Determine the (X, Y) coordinate at the center of the cell enclosing the given text.  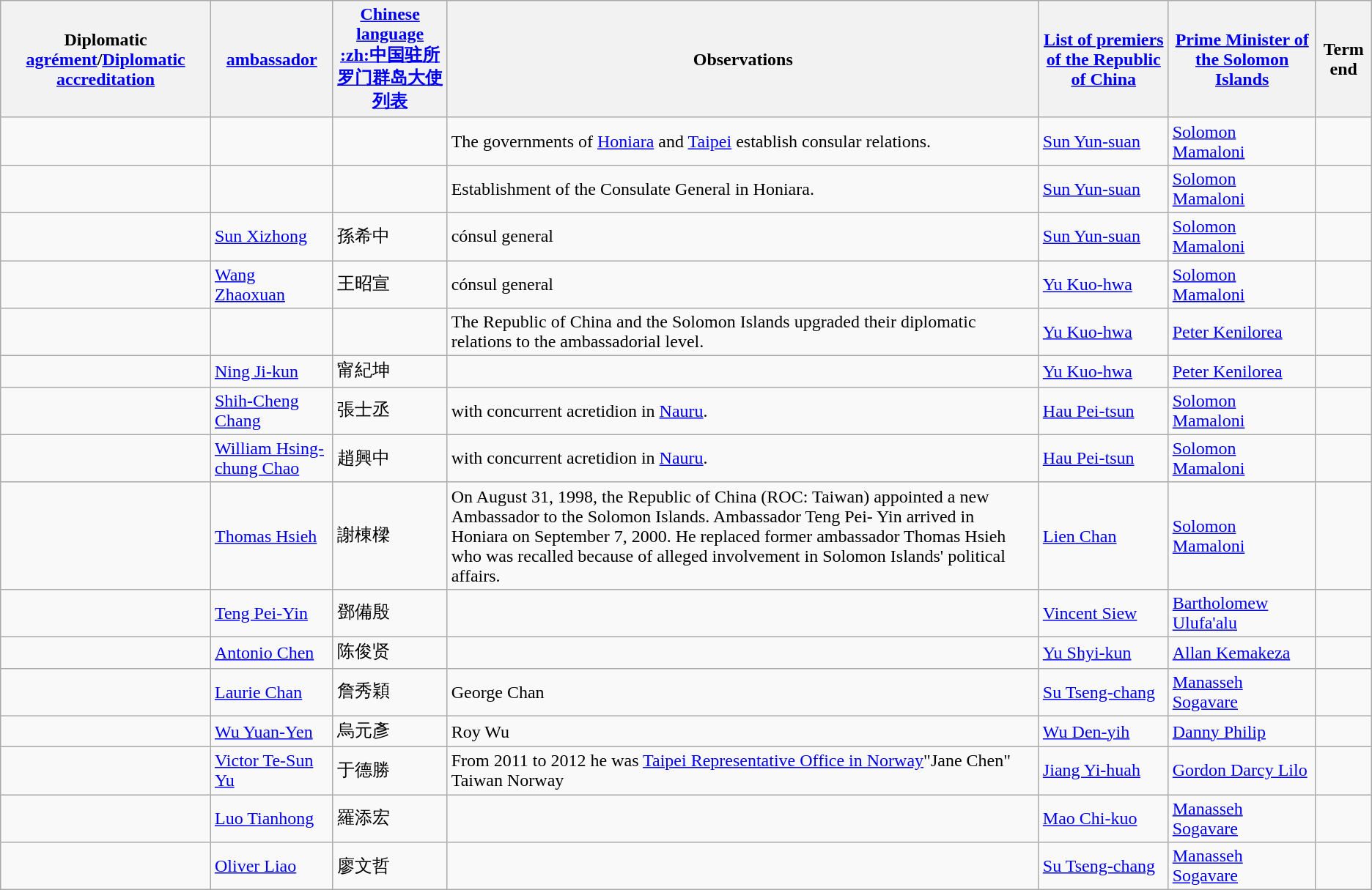
Sun Xizhong (271, 236)
Allan Kemakeza (1242, 652)
Yu Shyi-kun (1104, 652)
Ning Ji-kun (271, 372)
ambassador (271, 59)
Vincent Siew (1104, 612)
陈俊贤 (390, 652)
Wu Yuan-Yen (271, 731)
羅添宏 (390, 819)
Teng Pei-Yin (271, 612)
Chinese language:zh:中国驻所罗门群岛大使列表 (390, 59)
Diplomatic agrément/Diplomatic accreditation (106, 59)
Oliver Liao (271, 866)
Wang Zhaoxuan (271, 284)
Establishment of the Consulate General in Honiara. (743, 189)
謝棟樑 (390, 535)
Victor Te-Sun Yu (271, 771)
Wu Den-yih (1104, 731)
張士丞 (390, 410)
烏元彥 (390, 731)
Term end (1343, 59)
Observations (743, 59)
Shih-Cheng Chang (271, 410)
Laurie Chan (271, 691)
Roy Wu (743, 731)
Bartholomew Ulufa'alu (1242, 612)
The governments of Honiara and Taipei establish consular relations. (743, 141)
Mao Chi-kuo (1104, 819)
The Republic of China and the Solomon Islands upgraded their diplomatic relations to the ambassadorial level. (743, 333)
From 2011 to 2012 he was Taipei Representative Office in Norway"Jane Chen" Taiwan Norway (743, 771)
詹秀穎 (390, 691)
Lien Chan (1104, 535)
Thomas Hsieh (271, 535)
Antonio Chen (271, 652)
Jiang Yi-huah (1104, 771)
William Hsing-chung Chao (271, 459)
孫希中 (390, 236)
王昭宣 (390, 284)
鄧備殷 (390, 612)
Gordon Darcy Lilo (1242, 771)
甯紀坤 (390, 372)
List of premiers of the Republic of China (1104, 59)
于德勝 (390, 771)
George Chan (743, 691)
趙興中 (390, 459)
Prime Minister of the Solomon Islands (1242, 59)
Danny Philip (1242, 731)
廖文哲 (390, 866)
Luo Tianhong (271, 819)
